Pinpoint the cell where the given text exists, returning its [x, y] midpoint coordinate. 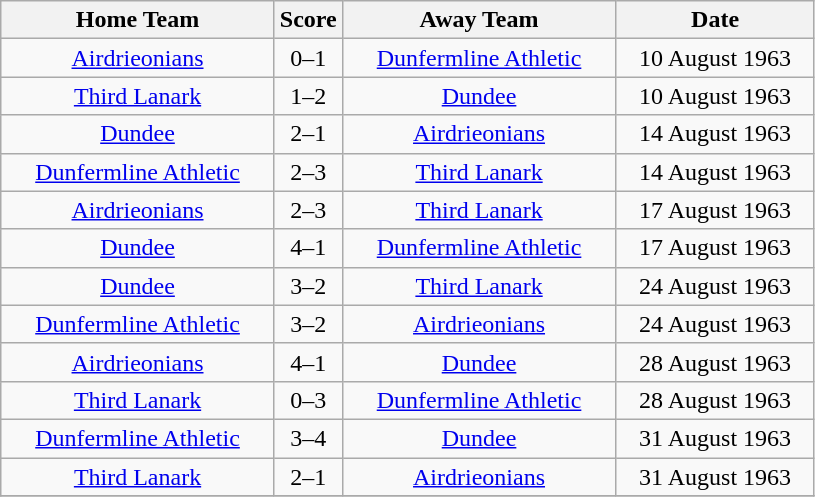
Score [308, 20]
Away Team [479, 20]
0–1 [308, 58]
0–3 [308, 400]
Home Team [138, 20]
3–4 [308, 438]
1–2 [308, 96]
Date [716, 20]
